Capture the cell that displays the provided text and extract its (x, y) central coordinate. 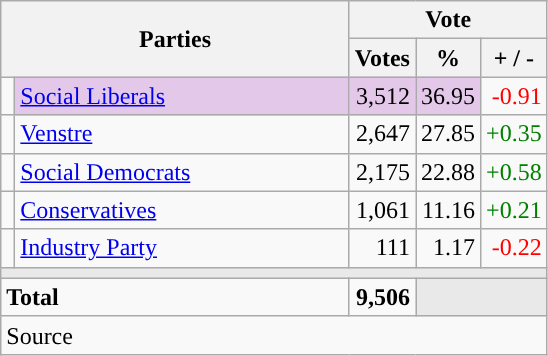
111 (382, 248)
Conservatives (182, 210)
+0.58 (514, 172)
9,506 (382, 297)
+0.35 (514, 134)
Industry Party (182, 248)
27.85 (448, 134)
2,647 (382, 134)
% (448, 58)
Vote (448, 20)
+ / - (514, 58)
Parties (176, 39)
Social Liberals (182, 96)
+0.21 (514, 210)
Source (274, 335)
1.17 (448, 248)
Total (176, 297)
22.88 (448, 172)
-0.91 (514, 96)
3,512 (382, 96)
Votes (382, 58)
11.16 (448, 210)
1,061 (382, 210)
36.95 (448, 96)
Venstre (182, 134)
Social Democrats (182, 172)
2,175 (382, 172)
-0.22 (514, 248)
